Output the (x, y) coordinate of the center of the cell containing the given text.  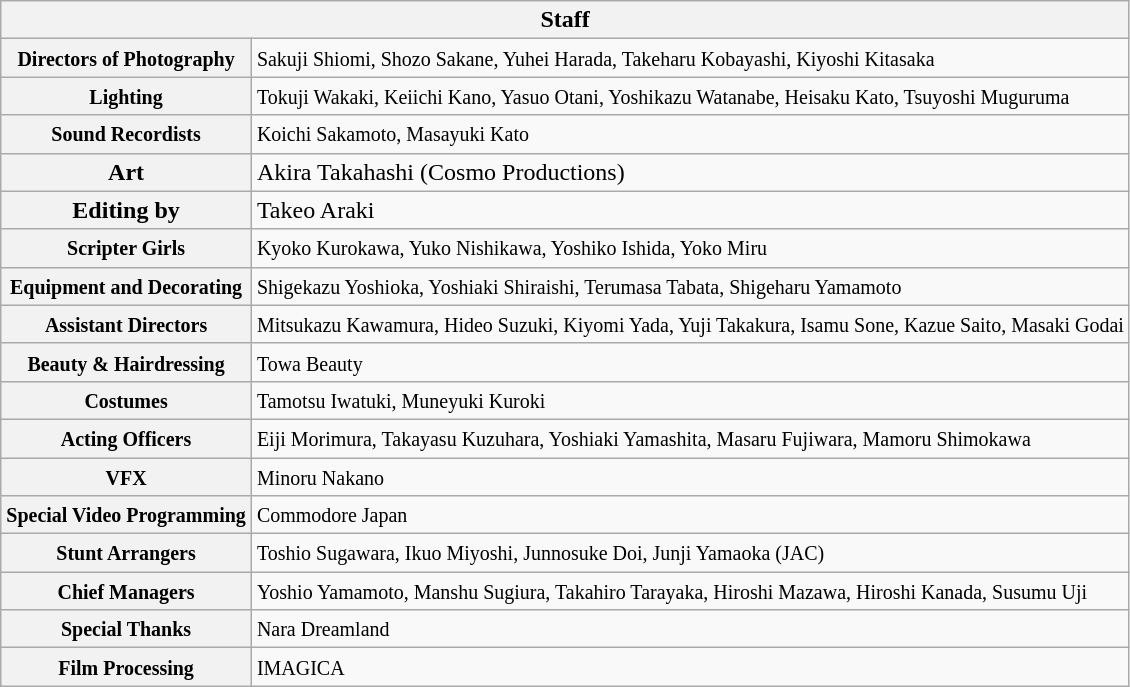
Scripter Girls (126, 248)
Film Processing (126, 667)
Tokuji Wakaki, Keiichi Kano, Yasuo Otani, Yoshikazu Watanabe, Heisaku Kato, Tsuyoshi Muguruma (690, 96)
Takeo Araki (690, 210)
Stunt Arrangers (126, 553)
IMAGICA (690, 667)
Art (126, 172)
Staff (566, 20)
Mitsukazu Kawamura, Hideo Suzuki, Kiyomi Yada, Yuji Takakura, Isamu Sone, Kazue Saito, Masaki Godai (690, 324)
Acting Officers (126, 438)
Nara Dreamland (690, 629)
Toshio Sugawara, Ikuo Miyoshi, Junnosuke Doi, Junji Yamaoka (JAC) (690, 553)
Towa Beauty (690, 362)
Koichi Sakamoto, Masayuki Kato (690, 134)
Beauty & Hairdressing (126, 362)
Tamotsu Iwatuki, Muneyuki Kuroki (690, 400)
Akira Takahashi (Cosmo Productions) (690, 172)
Editing by (126, 210)
Chief Managers (126, 591)
Eiji Morimura, Takayasu Kuzuhara, Yoshiaki Yamashita, Masaru Fujiwara, Mamoru Shimokawa (690, 438)
Kyoko Kurokawa, Yuko Nishikawa, Yoshiko Ishida, Yoko Miru (690, 248)
Shigekazu Yoshioka, Yoshiaki Shiraishi, Terumasa Tabata, Shigeharu Yamamoto (690, 286)
Special Thanks (126, 629)
Assistant Directors (126, 324)
Minoru Nakano (690, 477)
Directors of Photography (126, 58)
Equipment and Decorating (126, 286)
Lighting (126, 96)
Special Video Programming (126, 515)
Commodore Japan (690, 515)
Costumes (126, 400)
VFX (126, 477)
Sound Recordists (126, 134)
Yoshio Yamamoto, Manshu Sugiura, Takahiro Tarayaka, Hiroshi Mazawa, Hiroshi Kanada, Susumu Uji (690, 591)
Sakuji Shiomi, Shozo Sakane, Yuhei Harada, Takeharu Kobayashi, Kiyoshi Kitasaka (690, 58)
